Identify which cell holds the provided text, then report its [X, Y] central coordinate. 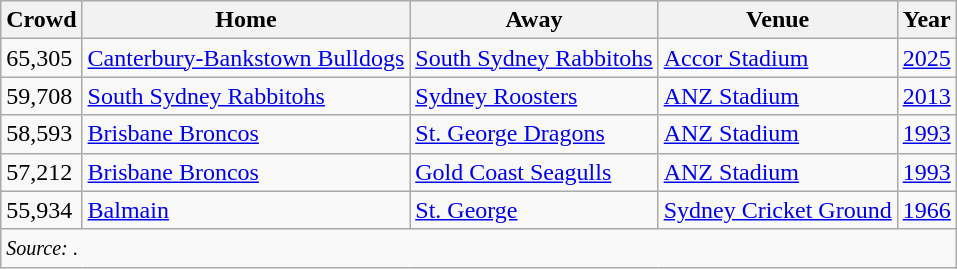
Source: . [479, 248]
Gold Coast Seagulls [534, 172]
1966 [926, 210]
2025 [926, 58]
Crowd [42, 20]
Canterbury-Bankstown Bulldogs [246, 58]
St. George Dragons [534, 134]
57,212 [42, 172]
58,593 [42, 134]
55,934 [42, 210]
65,305 [42, 58]
Year [926, 20]
Away [534, 20]
59,708 [42, 96]
St. George [534, 210]
Venue [778, 20]
2013 [926, 96]
Sydney Roosters [534, 96]
Sydney Cricket Ground [778, 210]
Accor Stadium [778, 58]
Home [246, 20]
Balmain [246, 210]
